Provide the (X, Y) coordinate of the cell's center where the given text is located.  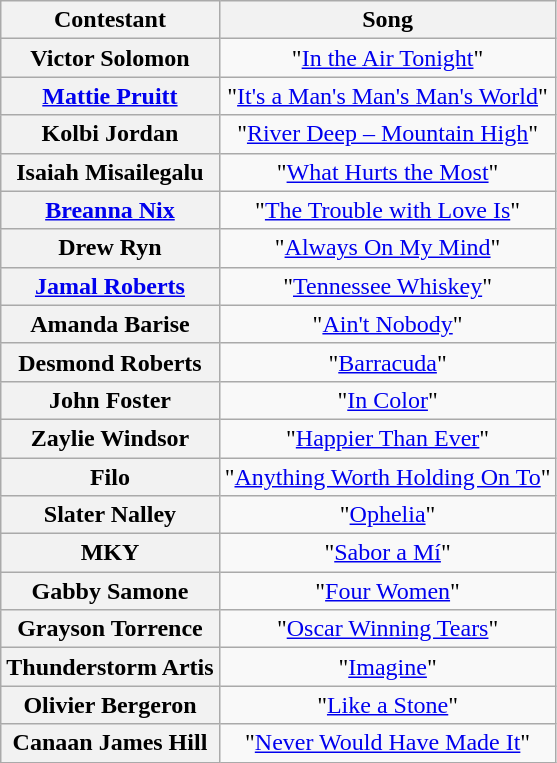
Grayson Torrence (110, 629)
"River Deep – Mountain High" (388, 134)
Song (388, 20)
Slater Nalley (110, 515)
Canaan James Hill (110, 743)
Contestant (110, 20)
Victor Solomon (110, 58)
John Foster (110, 400)
"Like a Stone" (388, 705)
"In the Air Tonight" (388, 58)
"Never Would Have Made It" (388, 743)
"Ophelia" (388, 515)
"Anything Worth Holding On To" (388, 477)
"Always On My Mind" (388, 248)
"Barracuda" (388, 362)
"What Hurts the Most" (388, 172)
"The Trouble with Love Is" (388, 210)
Amanda Barise (110, 324)
Drew Ryn (110, 248)
Gabby Samone (110, 591)
MKY (110, 553)
"It's a Man's Man's Man's World" (388, 96)
Thunderstorm Artis (110, 667)
Kolbi Jordan (110, 134)
"Tennessee Whiskey" (388, 286)
Zaylie Windsor (110, 438)
Isaiah Misailegalu (110, 172)
Filo (110, 477)
Mattie Pruitt (110, 96)
"Oscar Winning Tears" (388, 629)
"Ain't Nobody" (388, 324)
Breanna Nix (110, 210)
"In Color" (388, 400)
Desmond Roberts (110, 362)
"Sabor a Mí" (388, 553)
"Four Women" (388, 591)
"Happier Than Ever" (388, 438)
"Imagine" (388, 667)
Jamal Roberts (110, 286)
Olivier Bergeron (110, 705)
